Return the [X, Y] coordinate for the center point of the cell that contains the specified text.  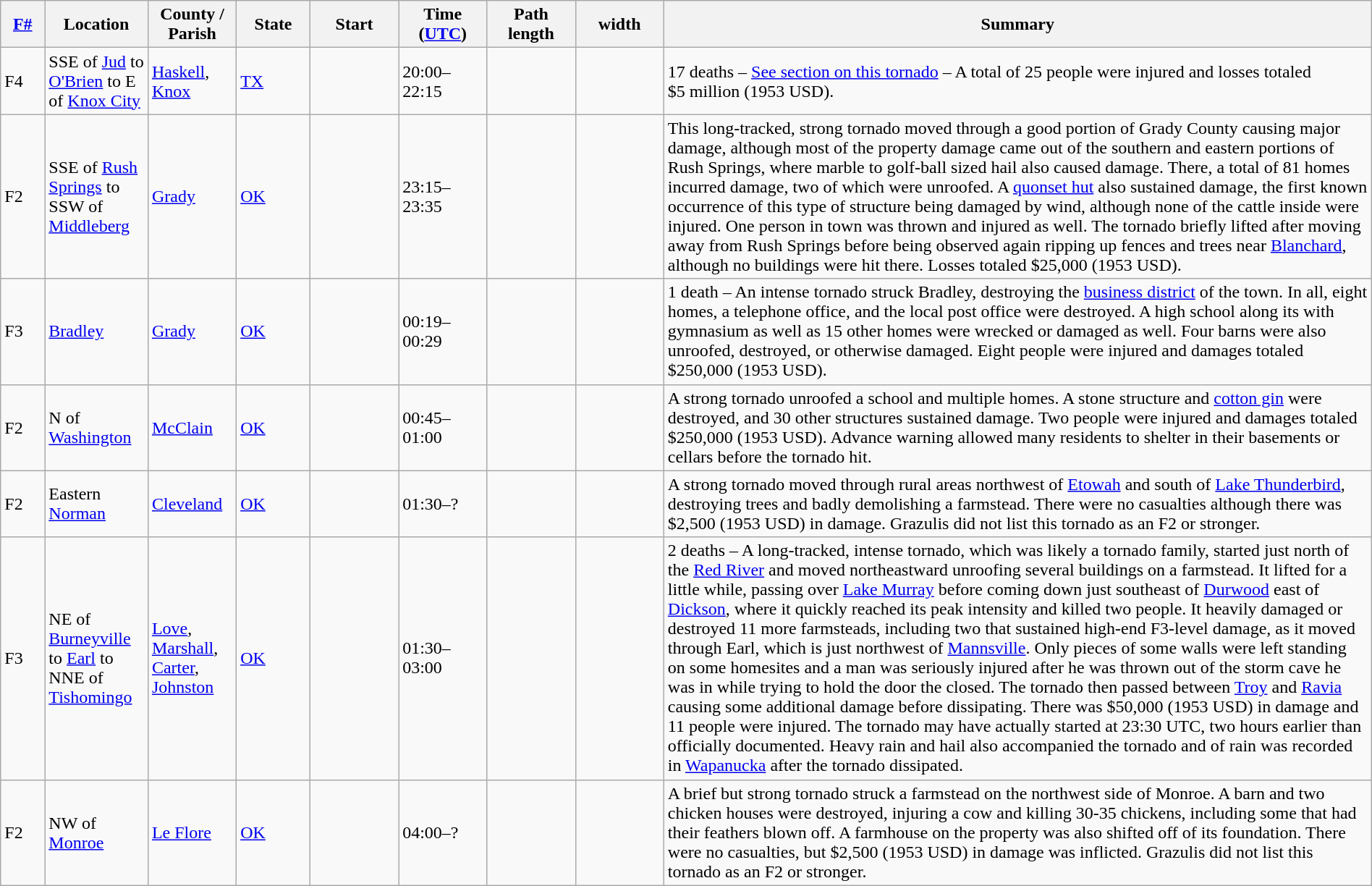
SSE of Rush Springs to SSW of Middleberg [97, 197]
Love, Marshall, Carter, Johnston [192, 659]
N of Washington [97, 427]
County / Parish [192, 25]
Eastern Norman [97, 504]
Time (UTC) [443, 25]
23:15–23:35 [443, 197]
F# [23, 25]
SSE of Jud to O'Brien to E of Knox City [97, 81]
01:30–? [443, 504]
Summary [1017, 25]
00:45–01:00 [443, 427]
Start [354, 25]
00:19–00:29 [443, 332]
Haskell, Knox [192, 81]
width [619, 25]
F4 [23, 81]
State [274, 25]
04:00–? [443, 832]
20:00–22:15 [443, 81]
01:30–03:00 [443, 659]
NE of Burneyville to Earl to NNE of Tishomingo [97, 659]
NW of Monroe [97, 832]
McClain [192, 427]
Bradley [97, 332]
Path length [531, 25]
TX [274, 81]
Cleveland [192, 504]
Location [97, 25]
17 deaths – See section on this tornado – A total of 25 people were injured and losses totaled $5 million (1953 USD). [1017, 81]
Le Flore [192, 832]
